Determine the (X, Y) coordinate at the center of the cell enclosing the given text.  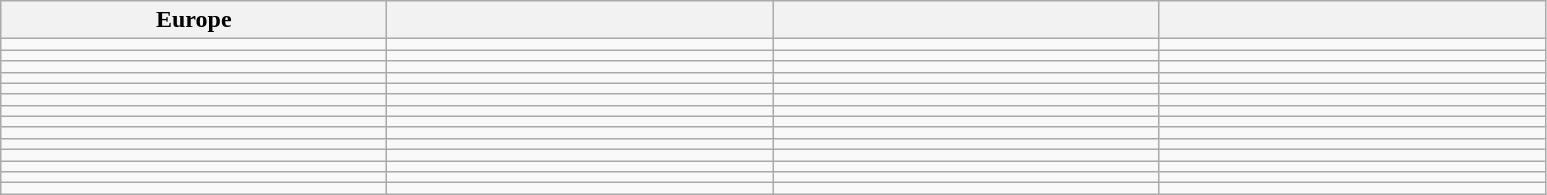
Europe (194, 20)
